Pinpoint the cell where the given text exists, returning its [x, y] midpoint coordinate. 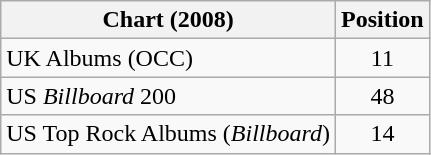
US Top Rock Albums (Billboard) [168, 134]
11 [383, 58]
UK Albums (OCC) [168, 58]
Position [383, 20]
14 [383, 134]
48 [383, 96]
Chart (2008) [168, 20]
US Billboard 200 [168, 96]
